Pinpoint the cell where the given text exists, returning its [x, y] midpoint coordinate. 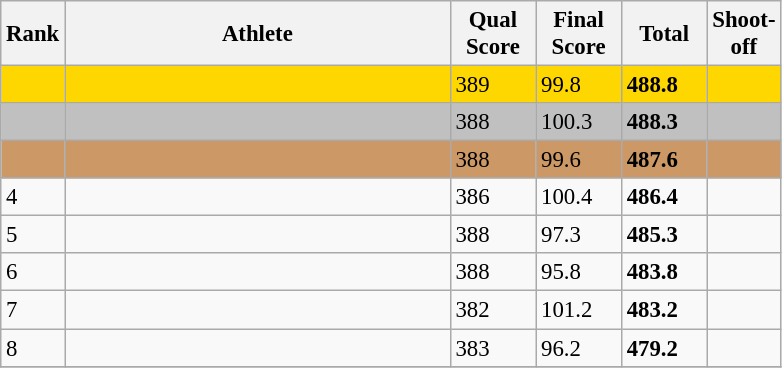
386 [493, 197]
99.6 [579, 160]
Total [664, 34]
486.4 [664, 197]
487.6 [664, 160]
4 [33, 197]
99.8 [579, 85]
96.2 [579, 348]
100.4 [579, 197]
Rank [33, 34]
389 [493, 85]
483.2 [664, 310]
383 [493, 348]
485.3 [664, 235]
97.3 [579, 235]
Qual Score [493, 34]
Athlete [258, 34]
8 [33, 348]
483.8 [664, 273]
7 [33, 310]
488.3 [664, 122]
479.2 [664, 348]
5 [33, 235]
6 [33, 273]
100.3 [579, 122]
488.8 [664, 85]
95.8 [579, 273]
382 [493, 310]
Shoot-off [744, 34]
101.2 [579, 310]
Final Score [579, 34]
